Determine the (x, y) coordinate at the center of the cell enclosing the given text.  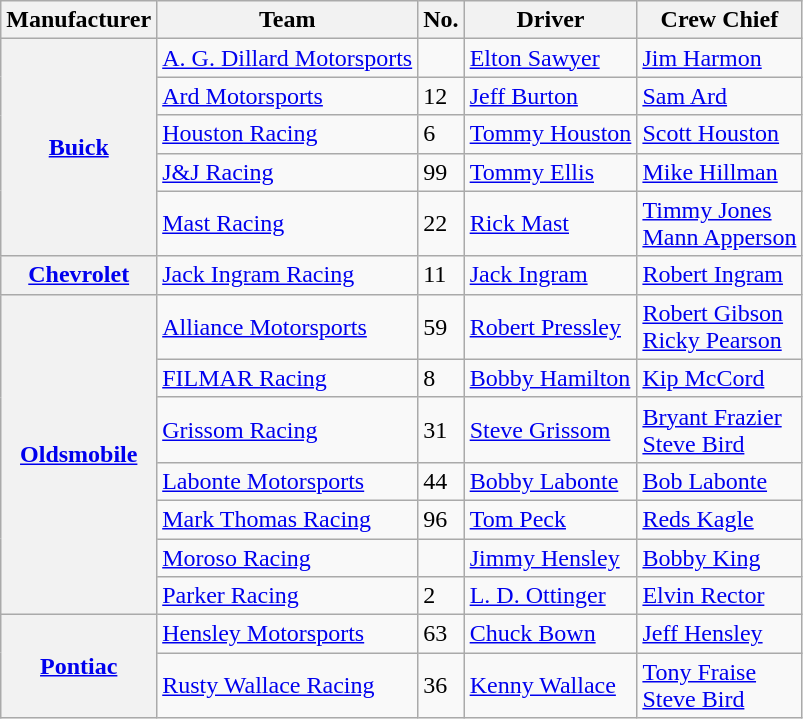
Tommy Ellis (550, 172)
Mark Thomas Racing (288, 519)
Driver (550, 20)
22 (441, 224)
Bob Labonte (720, 481)
44 (441, 481)
63 (441, 634)
Jack Ingram (550, 275)
Tommy Houston (550, 134)
Jeff Burton (550, 96)
Robert Ingram (720, 275)
Jeff Hensley (720, 634)
Crew Chief (720, 20)
Bobby King (720, 557)
Steve Grissom (550, 430)
Parker Racing (288, 596)
Mike Hillman (720, 172)
Alliance Motorsports (288, 326)
Tony Fraise Steve Bird (720, 686)
Bobby Labonte (550, 481)
Kenny Wallace (550, 686)
J&J Racing (288, 172)
Elton Sawyer (550, 58)
Reds Kagle (720, 519)
Moroso Racing (288, 557)
Ard Motorsports (288, 96)
11 (441, 275)
Chevrolet (79, 275)
L. D. Ottinger (550, 596)
2 (441, 596)
36 (441, 686)
Labonte Motorsports (288, 481)
Robert Gibson Ricky Pearson (720, 326)
Mast Racing (288, 224)
Chuck Bown (550, 634)
Team (288, 20)
Grissom Racing (288, 430)
Manufacturer (79, 20)
Buick (79, 148)
Tom Peck (550, 519)
8 (441, 378)
Jim Harmon (720, 58)
Houston Racing (288, 134)
59 (441, 326)
6 (441, 134)
Jack Ingram Racing (288, 275)
Bryant Frazier Steve Bird (720, 430)
12 (441, 96)
Elvin Rector (720, 596)
Scott Houston (720, 134)
Hensley Motorsports (288, 634)
FILMAR Racing (288, 378)
31 (441, 430)
Jimmy Hensley (550, 557)
Timmy Jones Mann Apperson (720, 224)
Rick Mast (550, 224)
No. (441, 20)
Oldsmobile (79, 454)
99 (441, 172)
Kip McCord (720, 378)
96 (441, 519)
Rusty Wallace Racing (288, 686)
Sam Ard (720, 96)
Bobby Hamilton (550, 378)
Pontiac (79, 666)
Robert Pressley (550, 326)
A. G. Dillard Motorsports (288, 58)
